Return (X, Y) of the center of cell containing provided text 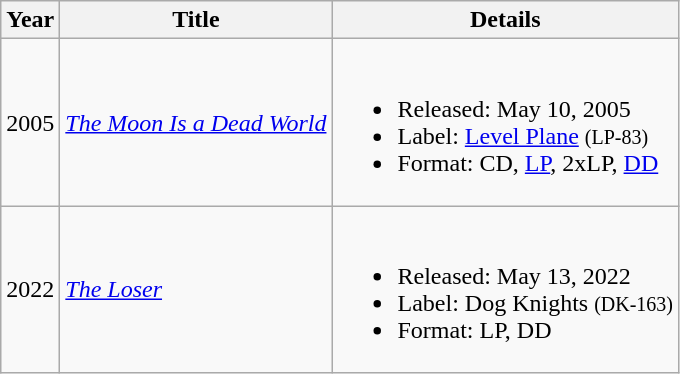
2005 (30, 122)
Details (506, 20)
Year (30, 20)
Released: May 10, 2005Label: Level Plane (LP-83)Format: CD, LP, 2xLP, DD (506, 122)
Title (196, 20)
2022 (30, 290)
The Loser (196, 290)
Released: May 13, 2022Label: Dog Knights (DK-163)Format: LP, DD (506, 290)
The Moon Is a Dead World (196, 122)
